Extract the [x, y] coordinate from the center of the cell holding the provided text.  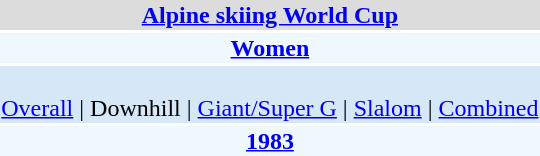
Women [270, 48]
1983 [270, 141]
Overall | Downhill | Giant/Super G | Slalom | Combined [270, 94]
Alpine skiing World Cup [270, 15]
